Scan for the cell matching the given text and deliver its (x, y) coordinate at center. 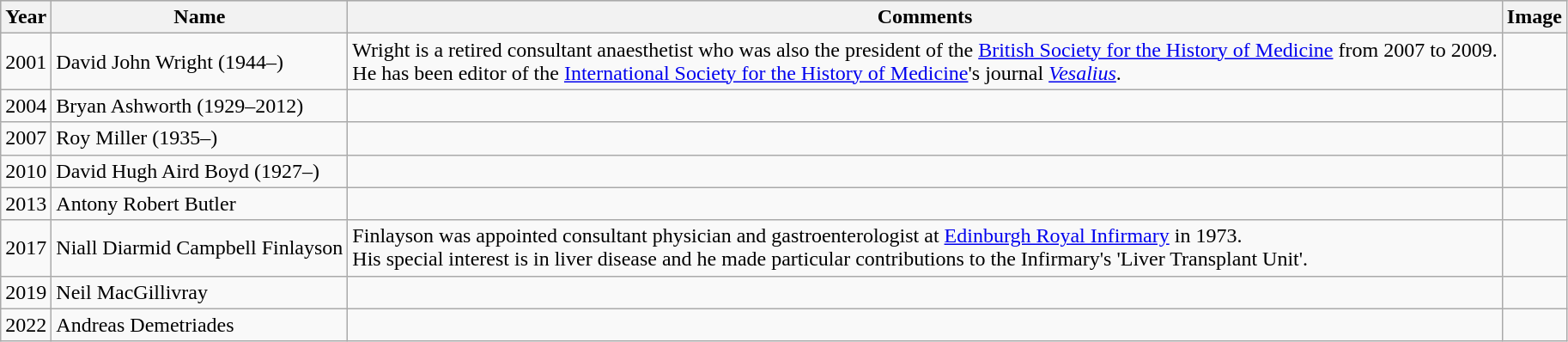
Andreas Demetriades (199, 325)
2007 (26, 138)
2004 (26, 106)
Antony Robert Butler (199, 204)
Year (26, 17)
David John Wright (1944–) (199, 62)
2001 (26, 62)
2022 (26, 325)
2017 (26, 247)
Niall Diarmid Campbell Finlayson (199, 247)
Image (1534, 17)
Name (199, 17)
2013 (26, 204)
Roy Miller (1935–) (199, 138)
Comments (925, 17)
Neil MacGillivray (199, 292)
2010 (26, 171)
Bryan Ashworth (1929–2012) (199, 106)
David Hugh Aird Boyd (1927–) (199, 171)
2019 (26, 292)
